Provide the (X, Y) coordinate of the cell's center where the given text is located.  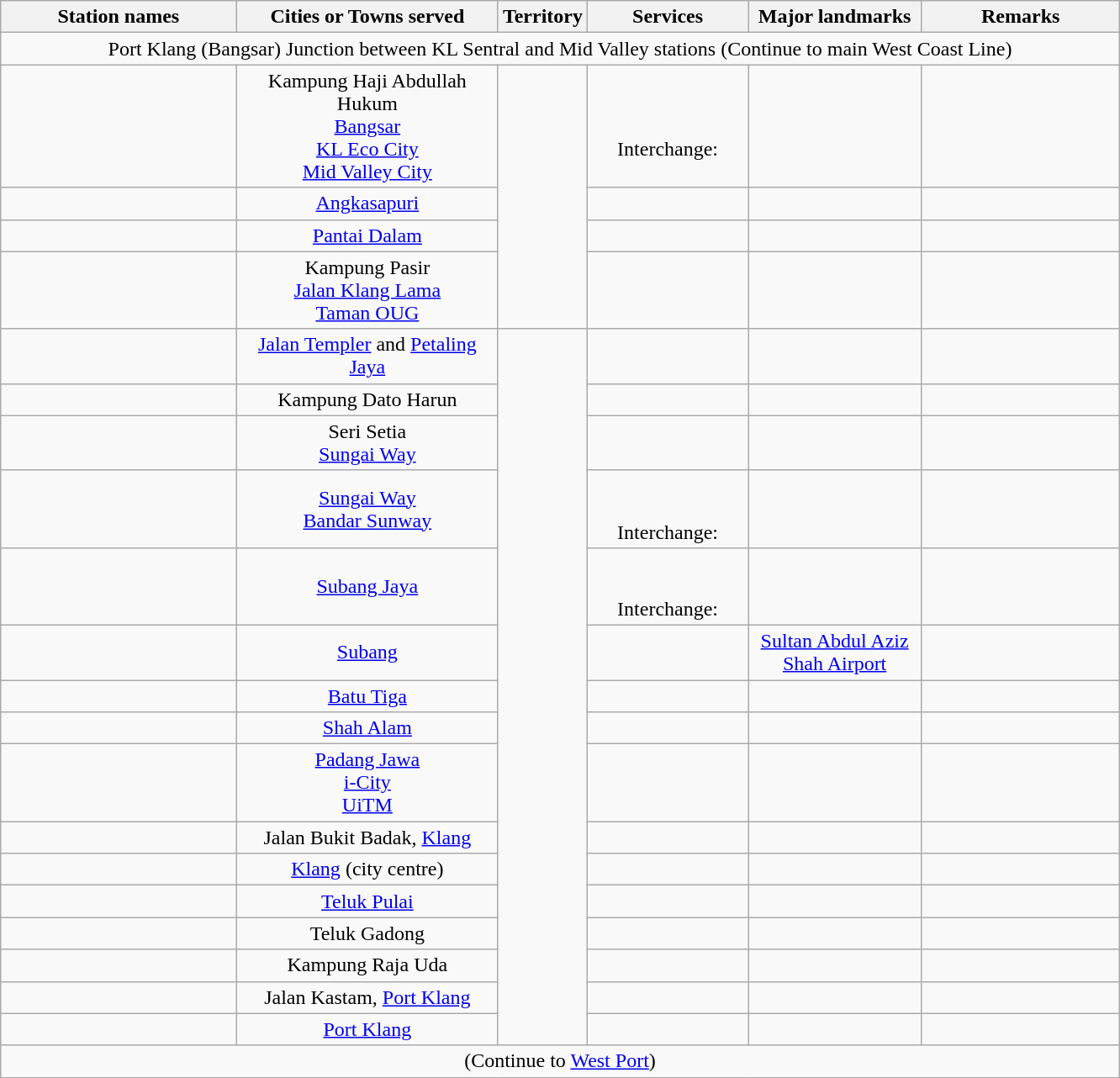
Major landmarks (835, 17)
Teluk Gadong (367, 933)
(Continue to West Port) (560, 1061)
Seri SetiaSungai Way (367, 442)
Batu Tiga (367, 695)
Jalan Kastam, Port Klang (367, 997)
Kampung Haji Abdullah HukumBangsarKL Eco CityMid Valley City (367, 126)
Sungai WayBandar Sunway (367, 509)
Padang Jawai-CityUiTM (367, 783)
Sultan Abdul Aziz Shah Airport (835, 653)
Shah Alam (367, 728)
Klang (city centre) (367, 869)
Kampung Dato Harun (367, 399)
Territory (542, 17)
Teluk Pulai (367, 901)
Cities or Towns served (367, 17)
Jalan Bukit Badak, Klang (367, 838)
Remarks (1021, 17)
Jalan Templer and Petaling Jaya (367, 357)
Angkasapuri (367, 203)
Subang (367, 653)
Port Klang (367, 1029)
Port Klang (Bangsar) Junction between KL Sentral and Mid Valley stations (Continue to main West Coast Line) (560, 49)
Subang Jaya (367, 586)
Station names (118, 17)
Pantai Dalam (367, 235)
Kampung Raja Uda (367, 965)
Services (668, 17)
Kampung PasirJalan Klang LamaTaman OUG (367, 290)
